Locate the cell with the specified text and output its [x, y] center coordinate. 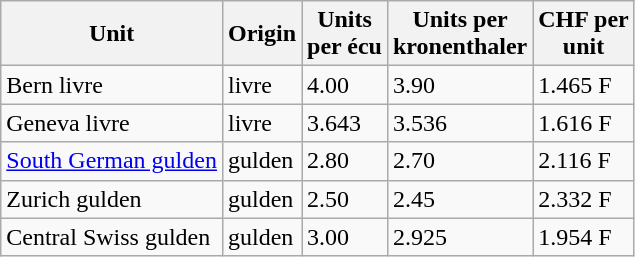
3.90 [460, 85]
2.116 F [584, 161]
Units per écu [345, 34]
1.616 F [584, 123]
2.332 F [584, 199]
Geneva livre [112, 123]
3.00 [345, 237]
1.465 F [584, 85]
Unit [112, 34]
3.643 [345, 123]
Central Swiss gulden [112, 237]
Origin [262, 34]
Bern livre [112, 85]
2.80 [345, 161]
Units per kronenthaler [460, 34]
2.45 [460, 199]
2.925 [460, 237]
South German gulden [112, 161]
3.536 [460, 123]
CHF per unit [584, 34]
2.70 [460, 161]
4.00 [345, 85]
2.50 [345, 199]
1.954 F [584, 237]
Zurich gulden [112, 199]
